Find where the given text appears and provide that cell's center as (X, Y) coordinate. 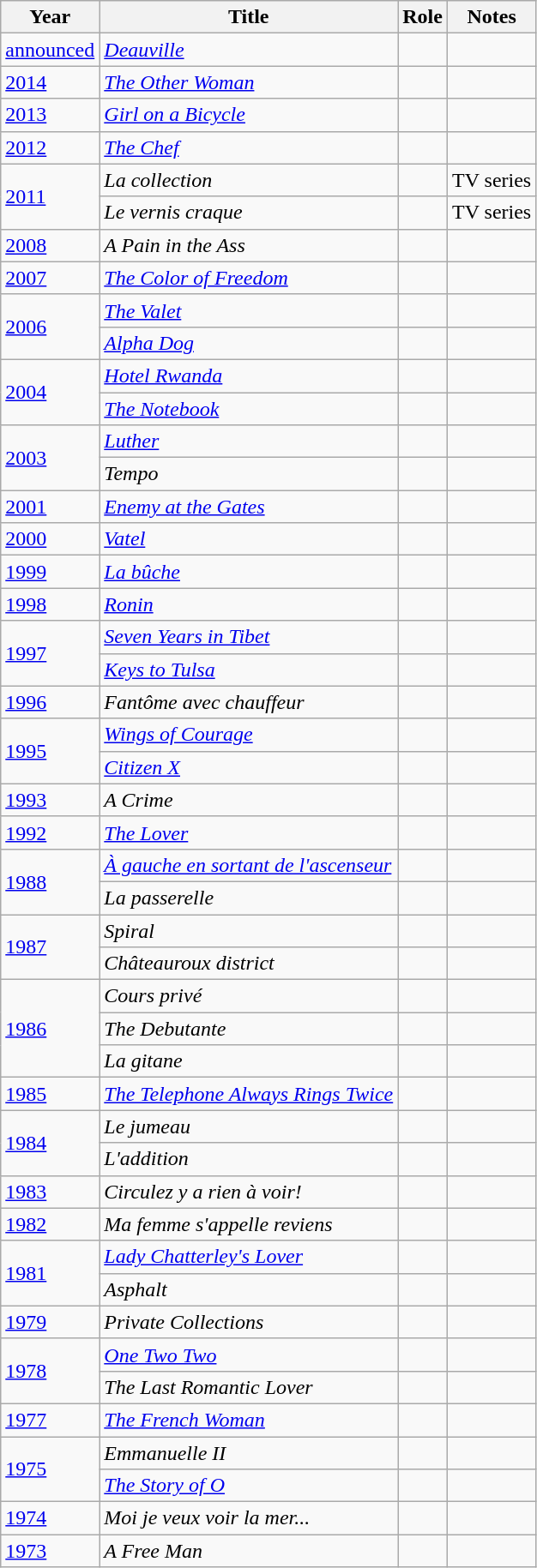
Moi je veux voir la mer... (249, 1518)
Tempo (249, 474)
1985 (50, 1094)
Le vernis craque (249, 213)
2000 (50, 539)
Seven Years in Tibet (249, 637)
2013 (50, 115)
Emmanuelle II (249, 1453)
The Notebook (249, 409)
The Lover (249, 832)
1983 (50, 1192)
À gauche en sortant de l'ascenseur (249, 865)
The French Woman (249, 1420)
Private Collections (249, 1322)
2004 (50, 392)
La bûche (249, 572)
Lady Chatterley's Lover (249, 1257)
La passerelle (249, 898)
The Story of O (249, 1486)
1975 (50, 1469)
1978 (50, 1371)
Hotel Rwanda (249, 375)
Circulez y a rien à voir! (249, 1192)
Girl on a Bicycle (249, 115)
Le jumeau (249, 1126)
1987 (50, 946)
1981 (50, 1273)
Alpha Dog (249, 343)
1997 (50, 653)
1988 (50, 881)
1992 (50, 832)
One Two Two (249, 1355)
2014 (50, 82)
A Pain in the Ass (249, 245)
The Debutante (249, 1029)
1998 (50, 604)
2011 (50, 196)
2007 (50, 278)
Fantôme avec chauffeur (249, 702)
Ma femme s'appelle reviens (249, 1224)
The Valet (249, 310)
1979 (50, 1322)
Vatel (249, 539)
1995 (50, 751)
Châteauroux district (249, 964)
1973 (50, 1551)
Citizen X (249, 767)
Cours privé (249, 996)
1993 (50, 800)
Title (249, 17)
Enemy at the Gates (249, 507)
2003 (50, 458)
The Chef (249, 147)
La collection (249, 180)
Role (423, 17)
L'addition (249, 1159)
Notes (491, 17)
2006 (50, 327)
2012 (50, 147)
Wings of Courage (249, 735)
1996 (50, 702)
The Color of Freedom (249, 278)
A Free Man (249, 1551)
Spiral (249, 930)
1977 (50, 1420)
Luther (249, 442)
The Last Romantic Lover (249, 1387)
La gitane (249, 1061)
announced (50, 50)
Keys to Tulsa (249, 670)
The Telephone Always Rings Twice (249, 1094)
Year (50, 17)
Deauville (249, 50)
Asphalt (249, 1289)
1986 (50, 1029)
2001 (50, 507)
2008 (50, 245)
1974 (50, 1518)
1999 (50, 572)
1984 (50, 1143)
1982 (50, 1224)
The Other Woman (249, 82)
Ronin (249, 604)
A Crime (249, 800)
